Capture the cell that displays the provided text and extract its (x, y) central coordinate. 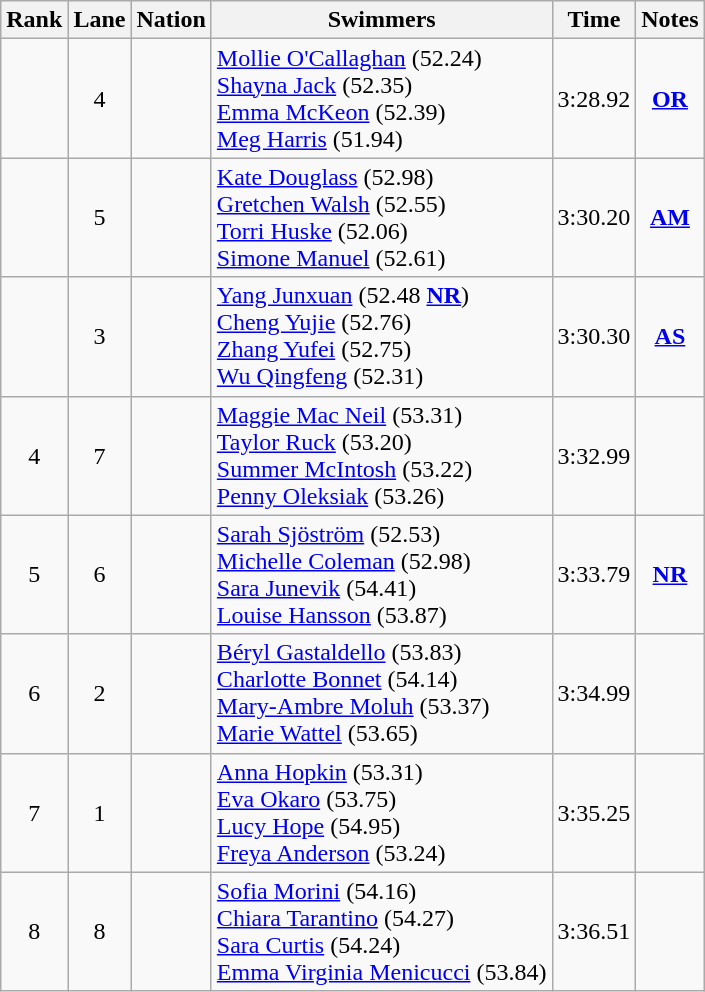
Rank (34, 20)
Time (594, 20)
3:32.99 (594, 456)
Maggie Mac Neil (53.31)Taylor Ruck (53.20)Summer McIntosh (53.22)Penny Oleksiak (53.26) (382, 456)
Béryl Gastaldello (53.83)Charlotte Bonnet (54.14)Mary-Ambre Moluh (53.37)Marie Wattel (53.65) (382, 694)
Nation (171, 20)
3:30.30 (594, 336)
3:36.51 (594, 932)
3:35.25 (594, 812)
Kate Douglass (52.98)Gretchen Walsh (52.55)Torri Huske (52.06)Simone Manuel (52.61) (382, 218)
AM (670, 218)
1 (100, 812)
3 (100, 336)
3:30.20 (594, 218)
NR (670, 574)
3:28.92 (594, 98)
3:34.99 (594, 694)
AS (670, 336)
Anna Hopkin (53.31)Eva Okaro (53.75)Lucy Hope (54.95)Freya Anderson (53.24) (382, 812)
Mollie O'Callaghan (52.24)Shayna Jack (52.35)Emma McKeon (52.39)Meg Harris (51.94) (382, 98)
Sarah Sjöström (52.53)Michelle Coleman (52.98)Sara Junevik (54.41)Louise Hansson (53.87) (382, 574)
3:33.79 (594, 574)
Notes (670, 20)
Lane (100, 20)
Sofia Morini (54.16)Chiara Tarantino (54.27)Sara Curtis (54.24)Emma Virginia Menicucci (53.84) (382, 932)
Yang Junxuan (52.48 NR)Cheng Yujie (52.76)Zhang Yufei (52.75)Wu Qingfeng (52.31) (382, 336)
OR (670, 98)
Swimmers (382, 20)
2 (100, 694)
